Detect which cell encompasses the target text, then output its [x, y] center coordinate. 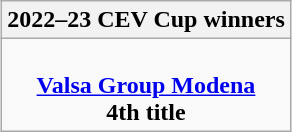
2022–23 CEV Cup winners [146, 20]
Valsa Group Modena 4th title [146, 85]
